Locate the cell with the specified text and output its (x, y) center coordinate. 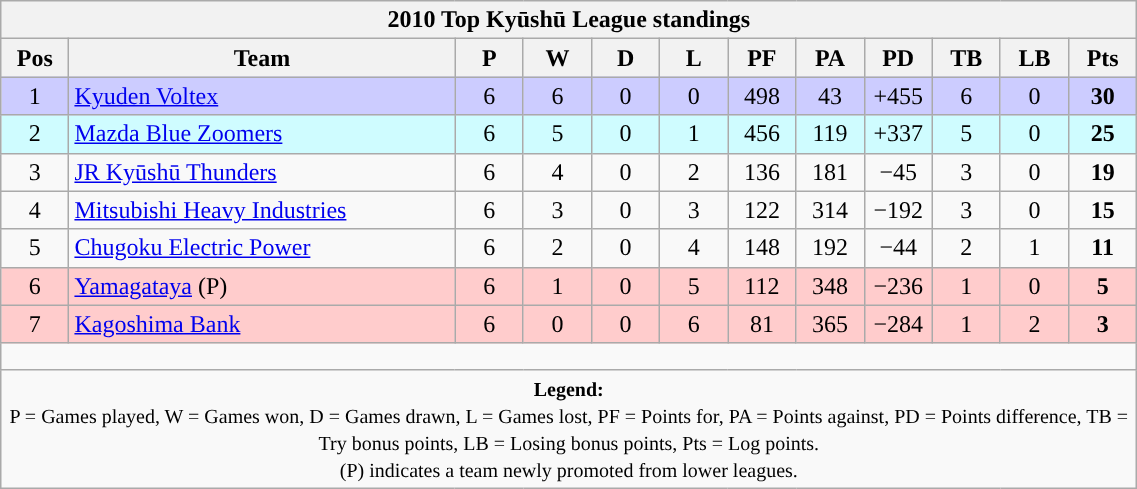
148 (762, 248)
D (625, 58)
+455 (898, 96)
119 (830, 134)
W (557, 58)
348 (830, 286)
PA (830, 58)
−284 (898, 324)
Chugoku Electric Power (262, 248)
Kyuden Voltex (262, 96)
81 (762, 324)
456 (762, 134)
181 (830, 172)
15 (1103, 210)
JR Kyūshū Thunders (262, 172)
43 (830, 96)
11 (1103, 248)
30 (1103, 96)
Pts (1103, 58)
PD (898, 58)
L (694, 58)
Kagoshima Bank (262, 324)
7 (35, 324)
P (489, 58)
Mazda Blue Zoomers (262, 134)
−192 (898, 210)
−45 (898, 172)
192 (830, 248)
2010 Top Kyūshū League standings (569, 20)
TB (966, 58)
−44 (898, 248)
LB (1034, 58)
Team (262, 58)
+337 (898, 134)
Pos (35, 58)
Mitsubishi Heavy Industries (262, 210)
136 (762, 172)
314 (830, 210)
Yamagataya (P) (262, 286)
PF (762, 58)
25 (1103, 134)
−236 (898, 286)
498 (762, 96)
112 (762, 286)
365 (830, 324)
19 (1103, 172)
122 (762, 210)
